Return [x, y] of the center of cell containing provided text 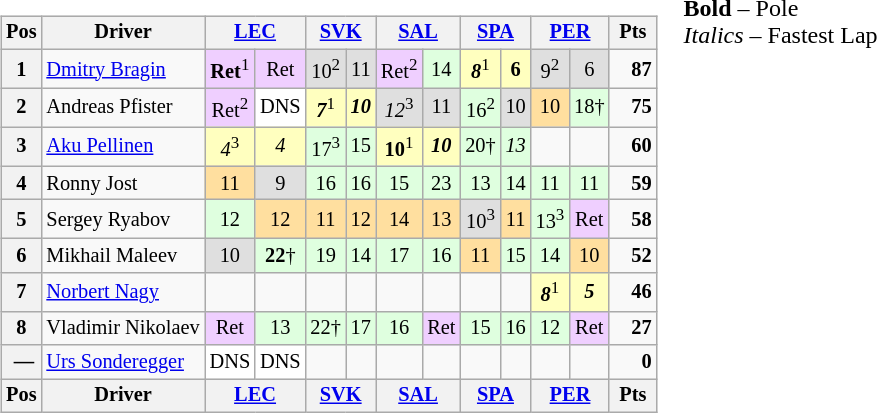
173 [326, 146]
— [21, 362]
27 [632, 328]
7 [21, 292]
Urs Sonderegger [122, 362]
20† [480, 146]
Dmitry Bragin [122, 68]
Aku Pellinen [122, 146]
23 [441, 183]
8 [21, 328]
1 [21, 68]
92 [550, 68]
Norbert Nagy [122, 292]
9 [280, 183]
43 [230, 146]
58 [632, 220]
59 [632, 183]
123 [399, 108]
102 [326, 68]
Vladimir Nikolaev [122, 328]
Ret1 [230, 68]
103 [480, 220]
0 [632, 362]
Ronny Jost [122, 183]
162 [480, 108]
87 [632, 68]
3 [21, 146]
19 [326, 256]
60 [632, 146]
52 [632, 256]
Andreas Pfister [122, 108]
Sergey Ryabov [122, 220]
Mikhail Maleev [122, 256]
101 [399, 146]
2 [21, 108]
133 [550, 220]
18† [589, 108]
46 [632, 292]
71 [326, 108]
75 [632, 108]
